Identify which cell holds the provided text, then report its [X, Y] central coordinate. 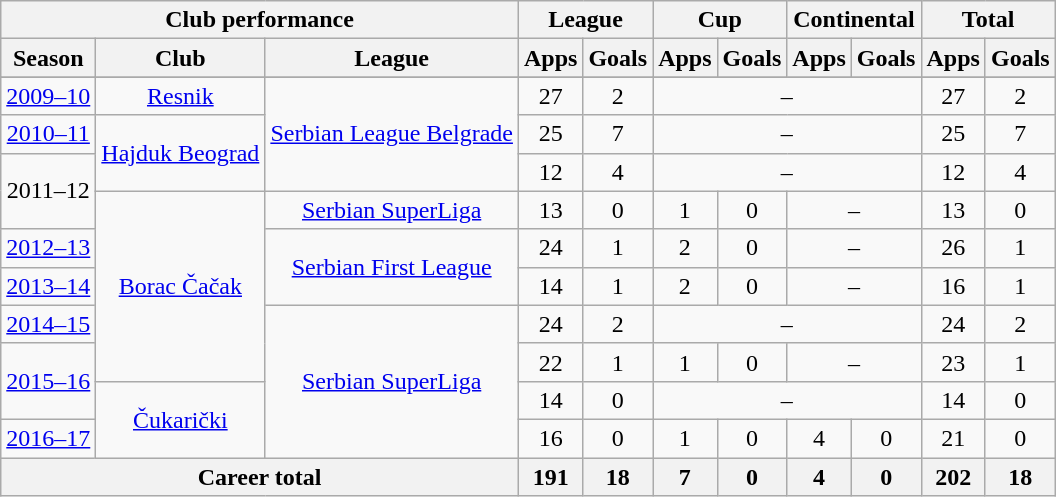
2015–16 [48, 381]
21 [953, 438]
22 [550, 362]
2013–14 [48, 286]
2011–12 [48, 191]
2010–11 [48, 134]
23 [953, 362]
191 [550, 477]
Serbian First League [392, 267]
2009–10 [48, 96]
2012–13 [48, 248]
Club performance [260, 20]
Continental [854, 20]
Club [180, 58]
26 [953, 248]
202 [953, 477]
2016–17 [48, 438]
Cup [720, 20]
Hajduk Beograd [180, 153]
Resnik [180, 96]
Serbian League Belgrade [392, 134]
Borac Čačak [180, 286]
Čukarički [180, 419]
Career total [260, 477]
2014–15 [48, 324]
Season [48, 58]
Total [988, 20]
